Scan for the cell matching the given text and deliver its (x, y) coordinate at center. 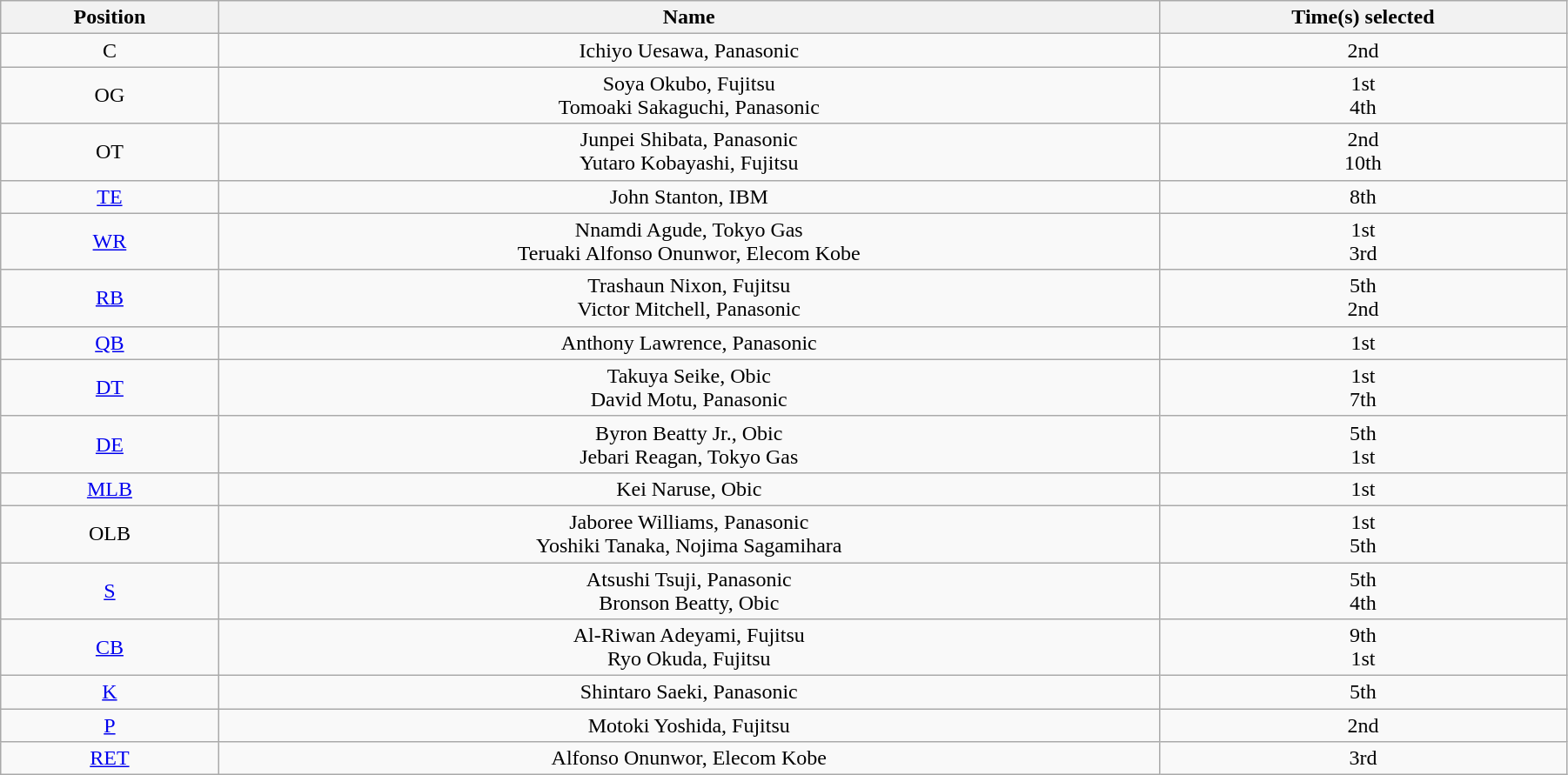
1st7th (1363, 388)
8th (1363, 197)
1st4th (1363, 96)
OT (110, 151)
5th1st (1363, 444)
5th4th (1363, 590)
MLB (110, 489)
Soya Okubo, FujitsuTomoaki Sakaguchi, Panasonic (689, 96)
Alfonso Onunwor, Elecom Kobe (689, 758)
1st3rd (1363, 242)
Jaboree Williams, PanasonicYoshiki Tanaka, Nojima Sagamihara (689, 534)
Shintaro Saeki, Panasonic (689, 692)
Motoki Yoshida, Fujitsu (689, 725)
RB (110, 297)
C (110, 50)
K (110, 692)
Al-Riwan Adeyami, FujitsuRyo Okuda, Fujitsu (689, 647)
Time(s) selected (1363, 17)
Anthony Lawrence, Panasonic (689, 343)
CB (110, 647)
S (110, 590)
3rd (1363, 758)
5th (1363, 692)
Trashaun Nixon, FujitsuVictor Mitchell, Panasonic (689, 297)
Nnamdi Agude, Tokyo GasTeruaki Alfonso Onunwor, Elecom Kobe (689, 242)
2nd10th (1363, 151)
QB (110, 343)
9th1st (1363, 647)
John Stanton, IBM (689, 197)
WR (110, 242)
TE (110, 197)
DT (110, 388)
Takuya Seike, ObicDavid Motu, Panasonic (689, 388)
DE (110, 444)
Atsushi Tsuji, PanasonicBronson Beatty, Obic (689, 590)
Byron Beatty Jr., ObicJebari Reagan, Tokyo Gas (689, 444)
Name (689, 17)
OG (110, 96)
Position (110, 17)
Ichiyo Uesawa, Panasonic (689, 50)
Junpei Shibata, PanasonicYutaro Kobayashi, Fujitsu (689, 151)
OLB (110, 534)
5th2nd (1363, 297)
Kei Naruse, Obic (689, 489)
1st5th (1363, 534)
P (110, 725)
RET (110, 758)
